Provide the (x, y) coordinate of the cell's center where the given text is located.  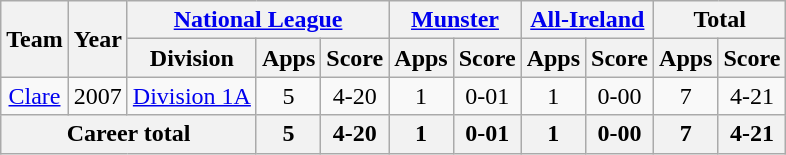
Munster (455, 20)
All-Ireland (587, 20)
Division 1A (192, 96)
Division (192, 58)
National League (258, 20)
Year (98, 39)
Career total (129, 134)
Total (720, 20)
Team (35, 39)
Clare (35, 96)
2007 (98, 96)
